Capture the cell that displays the provided text and extract its (x, y) central coordinate. 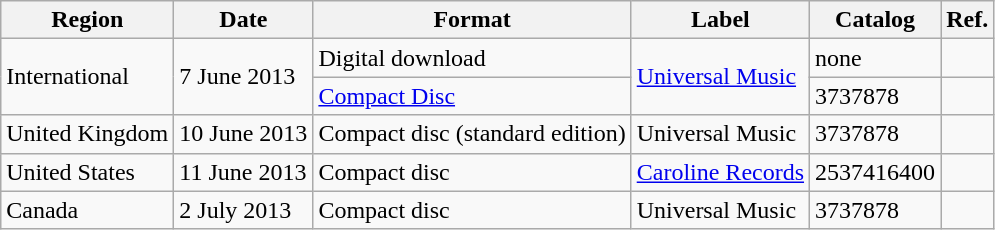
Caroline Records (720, 172)
Ref. (968, 20)
Digital download (472, 58)
United Kingdom (88, 134)
2 July 2013 (244, 210)
Date (244, 20)
7 June 2013 (244, 77)
Label (720, 20)
Region (88, 20)
10 June 2013 (244, 134)
Canada (88, 210)
none (876, 58)
2537416400 (876, 172)
Compact disc (standard edition) (472, 134)
Catalog (876, 20)
Format (472, 20)
United States (88, 172)
11 June 2013 (244, 172)
Compact Disc (472, 96)
International (88, 77)
